Provide the (x, y) coordinate of the cell's center where the given text is located.  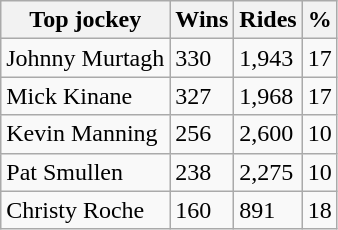
18 (320, 210)
238 (202, 172)
Mick Kinane (86, 96)
% (320, 20)
256 (202, 134)
Wins (202, 20)
2,275 (268, 172)
Christy Roche (86, 210)
Rides (268, 20)
891 (268, 210)
Kevin Manning (86, 134)
1,968 (268, 96)
Top jockey (86, 20)
327 (202, 96)
Pat Smullen (86, 172)
Johnny Murtagh (86, 58)
2,600 (268, 134)
330 (202, 58)
160 (202, 210)
1,943 (268, 58)
